Find where the given text appears and provide that cell's center as [x, y] coordinate. 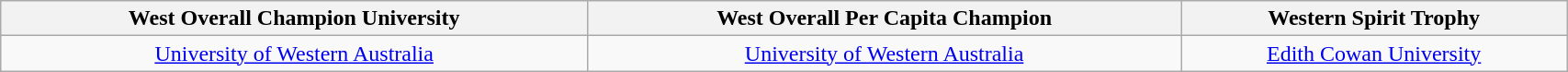
West Overall Per Capita Champion [885, 18]
Edith Cowan University [1374, 54]
Western Spirit Trophy [1374, 18]
West Overall Champion University [294, 18]
